Search for the cell housing the specified text and yield its (x, y) center coordinate. 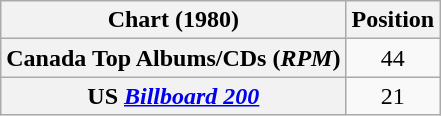
21 (393, 96)
Position (393, 20)
US Billboard 200 (174, 96)
Chart (1980) (174, 20)
Canada Top Albums/CDs (RPM) (174, 58)
44 (393, 58)
